Find where the given text appears and provide that cell's center as (x, y) coordinate. 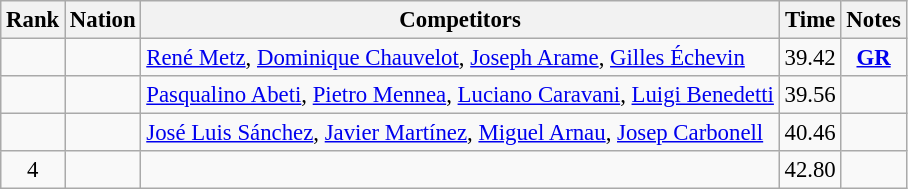
René Metz, Dominique Chauvelot, Joseph Arame, Gilles Échevin (460, 58)
Competitors (460, 20)
Notes (874, 20)
39.56 (810, 95)
Time (810, 20)
Pasqualino Abeti, Pietro Mennea, Luciano Caravani, Luigi Benedetti (460, 95)
4 (33, 170)
GR (874, 58)
Nation (103, 20)
Rank (33, 20)
José Luis Sánchez, Javier Martínez, Miguel Arnau, Josep Carbonell (460, 133)
40.46 (810, 133)
39.42 (810, 58)
42.80 (810, 170)
